Return [x, y] of the center of cell containing provided text 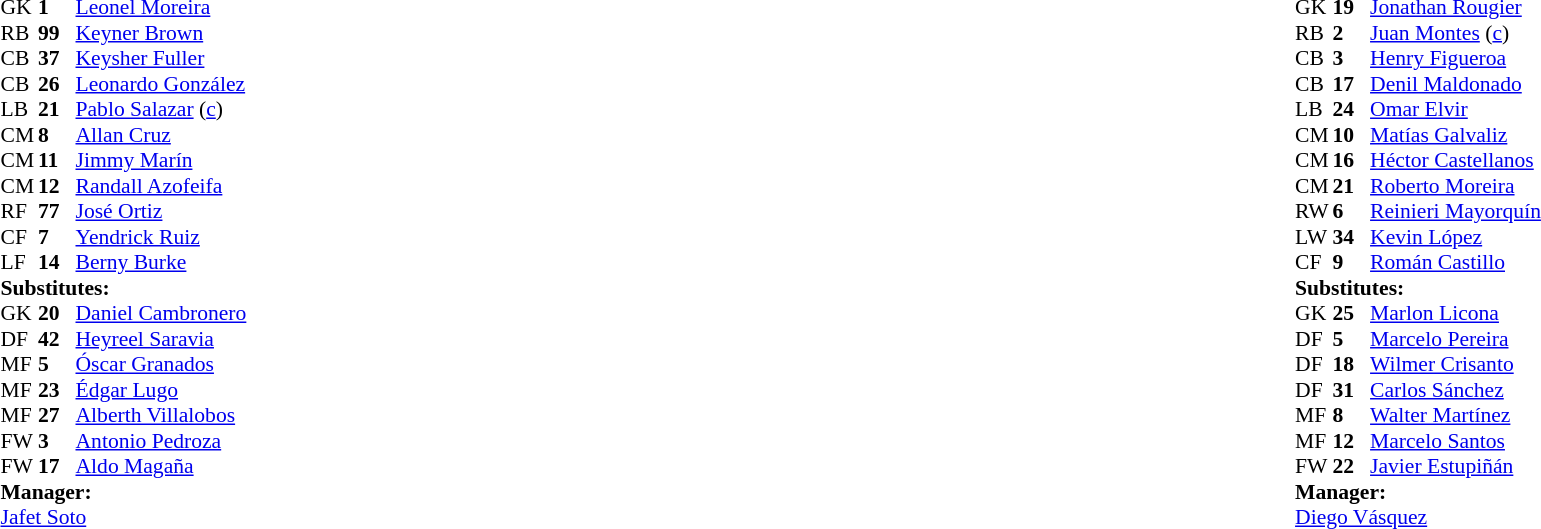
37 [57, 59]
Édgar Lugo [162, 390]
22 [1352, 467]
Leonardo González [162, 84]
Héctor Castellanos [1456, 161]
9 [1352, 263]
Román Castillo [1456, 263]
Keysher Fuller [162, 59]
Henry Figueroa [1456, 59]
Carlos Sánchez [1456, 390]
18 [1352, 365]
Yendrick Ruiz [162, 237]
7 [57, 237]
Daniel Cambronero [162, 313]
Antonio Pedroza [162, 441]
20 [57, 313]
Marlon Licona [1456, 313]
25 [1352, 313]
LF [19, 263]
2 [1352, 33]
11 [57, 161]
Keyner Brown [162, 33]
16 [1352, 161]
Roberto Moreira [1456, 186]
Wilmer Crisanto [1456, 365]
Randall Azofeifa [162, 186]
José Ortiz [162, 211]
Pablo Salazar (c) [162, 109]
Aldo Magaña [162, 467]
Kevin López [1456, 237]
Alberth Villalobos [162, 415]
Matías Galvaliz [1456, 135]
Marcelo Santos [1456, 441]
31 [1352, 390]
Javier Estupiñán [1456, 467]
34 [1352, 237]
27 [57, 415]
77 [57, 211]
Heyreel Saravia [162, 339]
Jimmy Marín [162, 161]
Allan Cruz [162, 135]
Juan Montes (c) [1456, 33]
Marcelo Pereira [1456, 339]
10 [1352, 135]
RW [1314, 211]
Óscar Granados [162, 365]
Walter Martínez [1456, 415]
Denil Maldonado [1456, 84]
23 [57, 390]
6 [1352, 211]
26 [57, 84]
14 [57, 263]
24 [1352, 109]
Berny Burke [162, 263]
Omar Elvir [1456, 109]
99 [57, 33]
42 [57, 339]
Reinieri Mayorquín [1456, 211]
LW [1314, 237]
RF [19, 211]
